Scan for the cell matching the given text and deliver its [X, Y] coordinate at center. 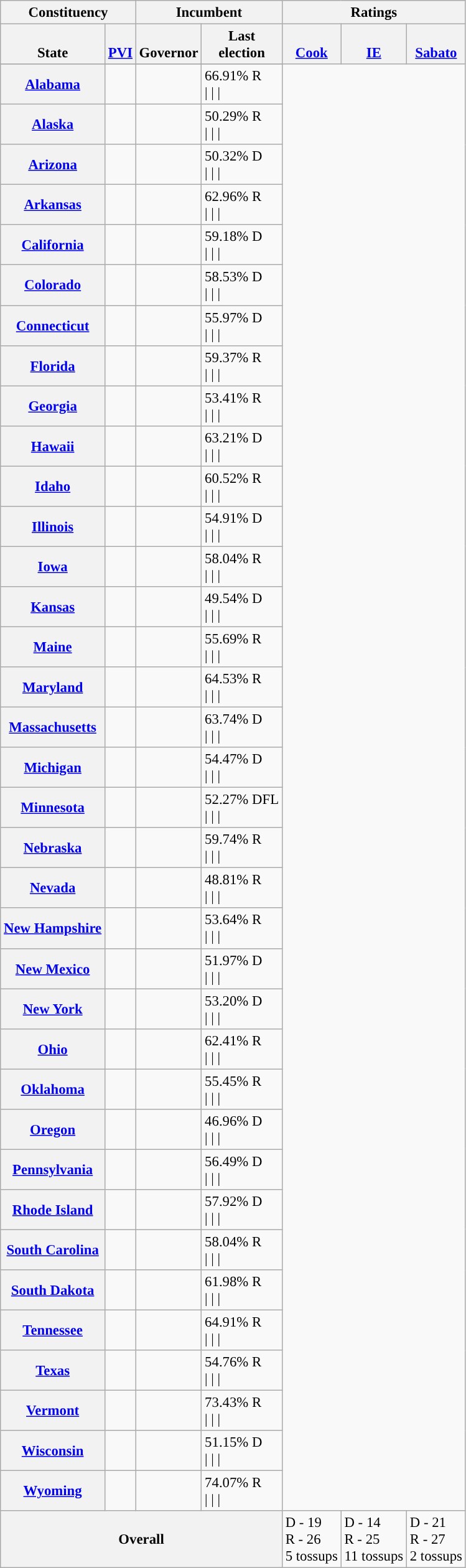
D - 21R - 272 tossups [436, 1539]
Michigan [53, 768]
Kansas [53, 607]
Governor [168, 45]
D - 14R - 2511 tossups [373, 1539]
64.91% R | | | [242, 1330]
50.29% R | | | [242, 124]
73.43% R | | | [242, 1411]
48.81% R | | | [242, 889]
46.96% D | | | [242, 1130]
New Hampshire [53, 928]
62.41% R | | | [242, 1049]
Iowa [53, 566]
Nevada [53, 889]
59.37% R | | | [242, 366]
Hawaii [53, 446]
Georgia [53, 406]
53.41% R | | | [242, 406]
74.07% R | | | [242, 1491]
Oklahoma [53, 1089]
54.76% R | | | [242, 1370]
Tennessee [53, 1330]
53.20% D | | | [242, 1009]
Minnesota [53, 808]
Incumbent [209, 12]
Lastelection [242, 45]
53.64% R | | | [242, 928]
Massachusetts [53, 728]
62.96% R | | | [242, 205]
Overall [142, 1539]
Wyoming [53, 1491]
59.18% D | | | [242, 245]
Rhode Island [53, 1210]
52.27% DFL | | | [242, 808]
66.91% R | | | [242, 85]
55.69% R | | | [242, 647]
Colorado [53, 285]
55.97% D | | | [242, 326]
IE [373, 45]
58.53% D | | | [242, 285]
Alaska [53, 124]
Constituency [68, 12]
63.74% D | | | [242, 728]
South Carolina [53, 1249]
Wisconsin [53, 1451]
54.47% D | | | [242, 768]
Alabama [53, 85]
60.52% R | | | [242, 487]
51.97% D | | | [242, 968]
Vermont [53, 1411]
Sabato [436, 45]
California [53, 245]
New Mexico [53, 968]
South Dakota [53, 1290]
Maryland [53, 687]
49.54% D | | | [242, 607]
Ohio [53, 1049]
Idaho [53, 487]
51.15% D | | | [242, 1451]
61.98% R | | | [242, 1290]
Arkansas [53, 205]
Oregon [53, 1130]
Texas [53, 1370]
50.32% D | | | [242, 164]
63.21% D | | | [242, 446]
D - 19R - 265 tossups [311, 1539]
56.49% D | | | [242, 1170]
Nebraska [53, 847]
PVI [120, 45]
Ratings [373, 12]
Arizona [53, 164]
Florida [53, 366]
55.45% R | | | [242, 1089]
64.53% R | | | [242, 687]
Maine [53, 647]
57.92% D | | | [242, 1210]
Cook [311, 45]
Pennsylvania [53, 1170]
State [53, 45]
59.74% R | | | [242, 847]
Connecticut [53, 326]
New York [53, 1009]
54.91% D | | | [242, 526]
Illinois [53, 526]
